Scan for the cell matching the given text and deliver its [x, y] coordinate at center. 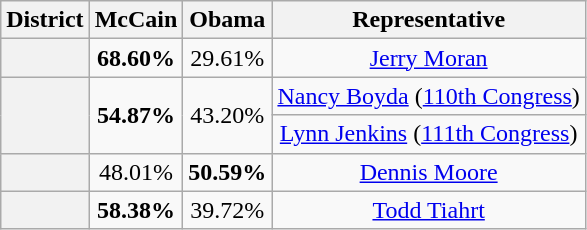
Representative [428, 20]
50.59% [228, 172]
Dennis Moore [428, 172]
McCain [136, 20]
48.01% [136, 172]
Jerry Moran [428, 58]
39.72% [228, 210]
Nancy Boyda (110th Congress) [428, 96]
54.87% [136, 115]
43.20% [228, 115]
68.60% [136, 58]
Obama [228, 20]
Todd Tiahrt [428, 210]
58.38% [136, 210]
District [45, 20]
29.61% [228, 58]
Lynn Jenkins (111th Congress) [428, 134]
